Identify which cell holds the provided text, then report its (X, Y) central coordinate. 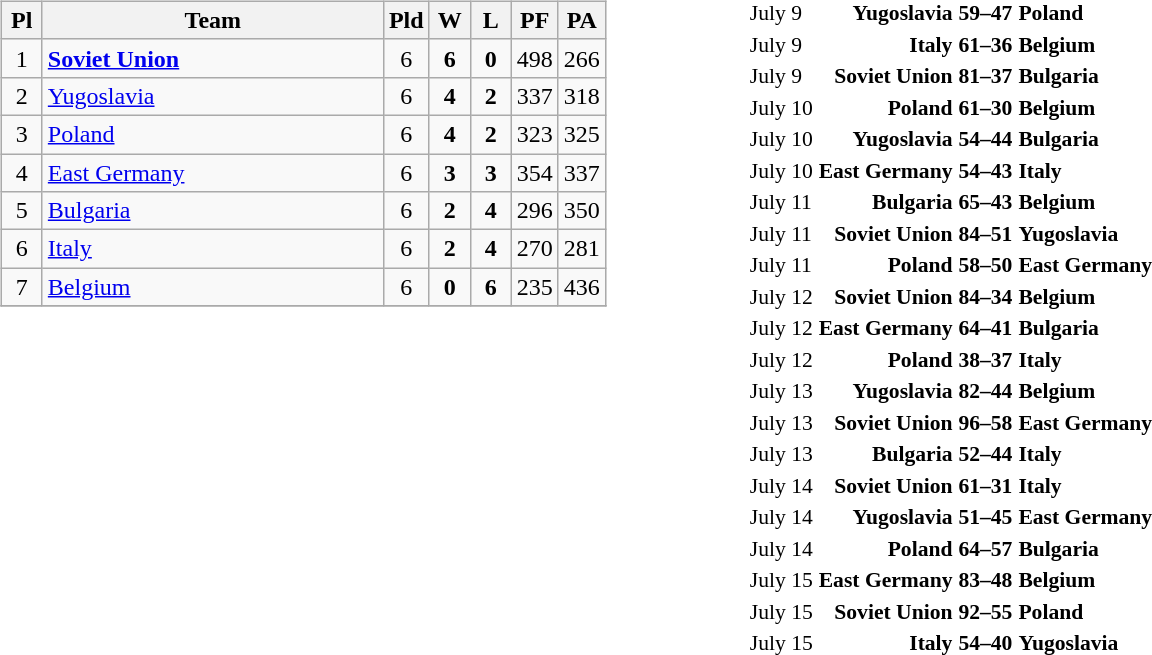
498 (534, 58)
354 (534, 173)
64–41 (986, 327)
38–37 (986, 359)
52–44 (986, 453)
83–48 (986, 579)
436 (582, 287)
7 (22, 287)
L (490, 20)
58–50 (986, 264)
96–58 (986, 422)
82–44 (986, 390)
PF (534, 20)
270 (534, 249)
325 (582, 134)
PA (582, 20)
281 (582, 249)
5 (22, 211)
Pld (406, 20)
350 (582, 211)
235 (534, 287)
1 (22, 58)
W (450, 20)
84–34 (986, 296)
54–44 (986, 138)
84–51 (986, 233)
61–36 (986, 44)
65–43 (986, 201)
323 (534, 134)
61–30 (986, 107)
54–43 (986, 170)
61–31 (986, 485)
81–37 (986, 75)
92–55 (986, 611)
Team (212, 20)
51–45 (986, 516)
266 (582, 58)
64–57 (986, 548)
Pl (22, 20)
318 (582, 96)
Belgium (212, 287)
296 (534, 211)
